From the cell containing the given text, extract its center point as (x, y) coordinate. 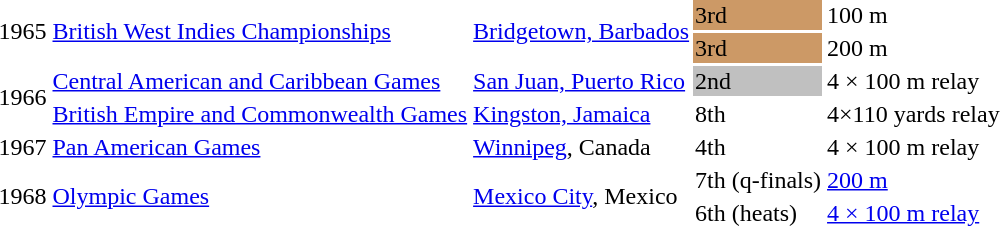
Winnipeg, Canada (582, 147)
Kingston, Jamaica (582, 114)
2nd (758, 81)
7th (q-finals) (758, 180)
Pan American Games (260, 147)
Bridgetown, Barbados (582, 32)
British West Indies Championships (260, 32)
Central American and Caribbean Games (260, 81)
San Juan, Puerto Rico (582, 81)
British Empire and Commonwealth Games (260, 114)
4th (758, 147)
8th (758, 114)
